From the cell containing the given text, extract its center point as (x, y) coordinate. 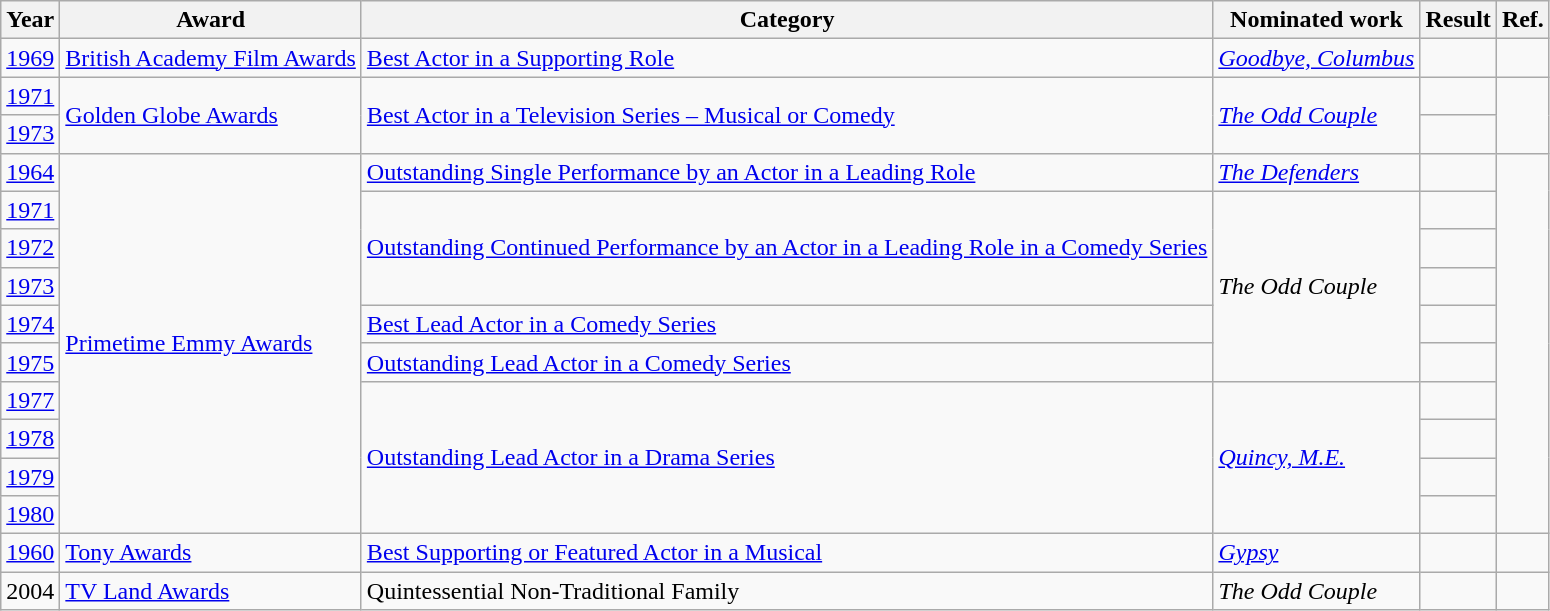
2004 (30, 591)
Outstanding Single Performance by an Actor in a Leading Role (787, 172)
Best Actor in a Supporting Role (787, 58)
The Defenders (1316, 172)
Result (1458, 20)
Quincy, M.E. (1316, 457)
Gypsy (1316, 553)
Best Lead Actor in a Comedy Series (787, 324)
1979 (30, 477)
1972 (30, 248)
1980 (30, 515)
TV Land Awards (211, 591)
Tony Awards (211, 553)
1960 (30, 553)
Outstanding Continued Performance by an Actor in a Leading Role in a Comedy Series (787, 248)
Ref. (1522, 20)
1978 (30, 438)
Goodbye, Columbus (1316, 58)
1974 (30, 324)
1975 (30, 362)
Primetime Emmy Awards (211, 344)
Best Supporting or Featured Actor in a Musical (787, 553)
1969 (30, 58)
Golden Globe Awards (211, 115)
Best Actor in a Television Series – Musical or Comedy (787, 115)
Year (30, 20)
Quintessential Non-Traditional Family (787, 591)
Outstanding Lead Actor in a Drama Series (787, 457)
1977 (30, 400)
Nominated work (1316, 20)
Award (211, 20)
1964 (30, 172)
British Academy Film Awards (211, 58)
Category (787, 20)
Outstanding Lead Actor in a Comedy Series (787, 362)
